Scan for the cell matching the given text and deliver its (X, Y) coordinate at center. 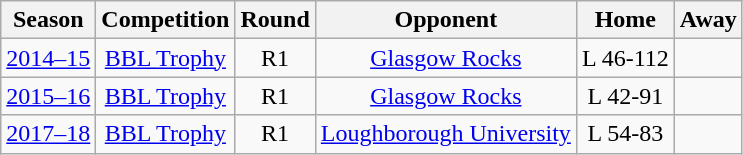
2014–15 (48, 58)
Away (708, 20)
Competition (166, 20)
Season (48, 20)
Opponent (446, 20)
Home (625, 20)
2017–18 (48, 134)
L 54-83 (625, 134)
L 46-112 (625, 58)
Round (275, 20)
2015–16 (48, 96)
L 42-91 (625, 96)
Loughborough University (446, 134)
